Detect which cell encompasses the target text, then output its (X, Y) center coordinate. 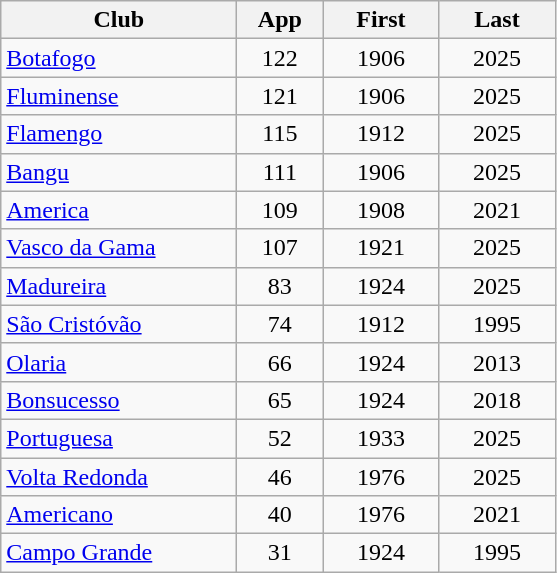
1908 (381, 210)
65 (280, 400)
Club (119, 20)
74 (280, 324)
First (381, 20)
Campo Grande (119, 553)
Flamengo (119, 134)
Olaria (119, 362)
107 (280, 248)
2013 (497, 362)
115 (280, 134)
52 (280, 438)
2018 (497, 400)
109 (280, 210)
1933 (381, 438)
America (119, 210)
Volta Redonda (119, 477)
Botafogo (119, 58)
40 (280, 515)
111 (280, 172)
Last (497, 20)
31 (280, 553)
Americano (119, 515)
Vasco da Gama (119, 248)
83 (280, 286)
46 (280, 477)
1921 (381, 248)
Madureira (119, 286)
São Cristóvão (119, 324)
121 (280, 96)
Portuguesa (119, 438)
122 (280, 58)
Fluminense (119, 96)
Bonsucesso (119, 400)
Bangu (119, 172)
66 (280, 362)
App (280, 20)
